Identify which cell holds the provided text, then report its [x, y] central coordinate. 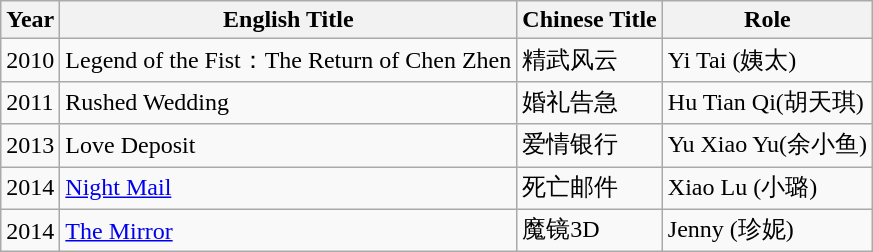
English Title [288, 20]
魔镜3D [590, 230]
2010 [30, 60]
Legend of the Fist：The Return of Chen Zhen [288, 60]
精武风云 [590, 60]
Xiao Lu (小璐) [767, 188]
Chinese Title [590, 20]
Role [767, 20]
Yu Xiao Yu(余小鱼) [767, 146]
2011 [30, 102]
Night Mail [288, 188]
死亡邮件 [590, 188]
Year [30, 20]
Rushed Wedding [288, 102]
Jenny (珍妮) [767, 230]
2013 [30, 146]
Love Deposit [288, 146]
婚礼告急 [590, 102]
Hu Tian Qi(胡天琪) [767, 102]
爱情银行 [590, 146]
The Mirror [288, 230]
Yi Tai (姨太) [767, 60]
